Capture the cell that displays the provided text and extract its [x, y] central coordinate. 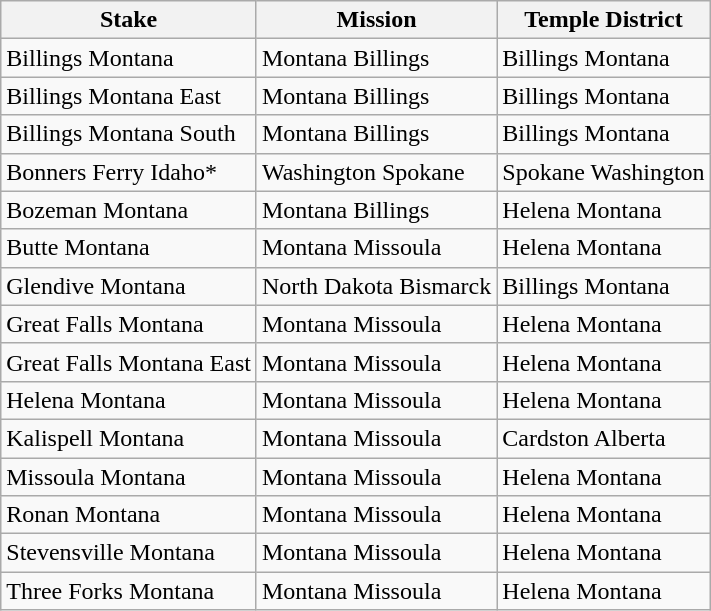
Billings Montana South [129, 134]
Bozeman Montana [129, 210]
Cardston Alberta [604, 438]
Mission [376, 20]
Bonners Ferry Idaho* [129, 172]
Stevensville Montana [129, 553]
Butte Montana [129, 248]
North Dakota Bismarck [376, 286]
Kalispell Montana [129, 438]
Great Falls Montana East [129, 362]
Great Falls Montana [129, 324]
Temple District [604, 20]
Billings Montana East [129, 96]
Ronan Montana [129, 515]
Stake [129, 20]
Three Forks Montana [129, 591]
Missoula Montana [129, 477]
Washington Spokane [376, 172]
Glendive Montana [129, 286]
Spokane Washington [604, 172]
